Identify which cell holds the provided text, then report its [x, y] central coordinate. 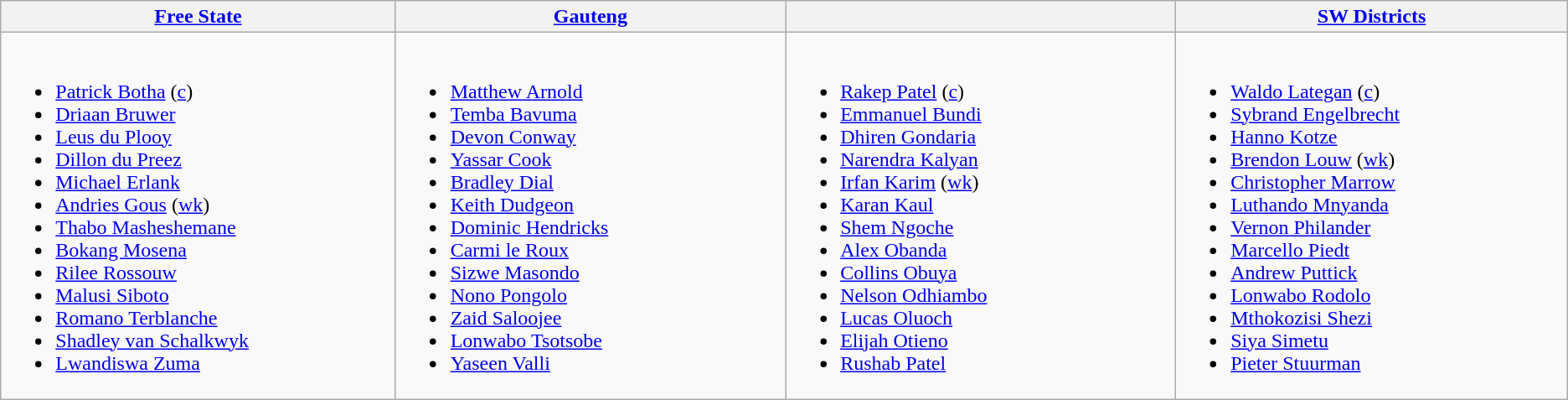
Gauteng [590, 17]
Free State [198, 17]
SW Districts [1372, 17]
